Return (X, Y) of the center of cell containing provided text 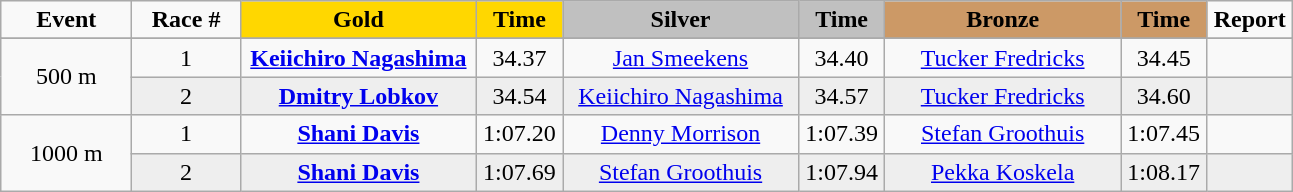
Race # (186, 20)
1:07.94 (842, 172)
Dmitry Lobkov (358, 96)
Pekka Koskela (1003, 172)
1:07.39 (842, 134)
Gold (358, 20)
Report (1250, 20)
1:07.69 (519, 172)
Bronze (1003, 20)
34.54 (519, 96)
1:07.45 (1164, 134)
Silver (680, 20)
1000 m (66, 153)
34.37 (519, 58)
1:08.17 (1164, 172)
500 m (66, 77)
Jan Smeekens (680, 58)
1:07.20 (519, 134)
Event (66, 20)
34.40 (842, 58)
34.57 (842, 96)
34.60 (1164, 96)
34.45 (1164, 58)
Denny Morrison (680, 134)
